Scan for the cell matching the given text and deliver its [X, Y] coordinate at center. 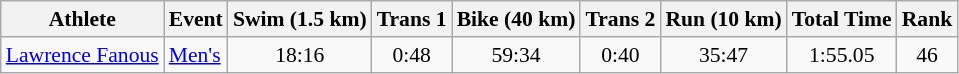
Trans 1 [412, 19]
18:16 [300, 55]
Lawrence Fanous [82, 55]
59:34 [516, 55]
Total Time [842, 19]
Trans 2 [620, 19]
Event [196, 19]
Run (10 km) [723, 19]
46 [928, 55]
35:47 [723, 55]
0:40 [620, 55]
0:48 [412, 55]
Swim (1.5 km) [300, 19]
Rank [928, 19]
Bike (40 km) [516, 19]
1:55.05 [842, 55]
Athlete [82, 19]
Men's [196, 55]
